For the text-containing cell, return its midpoint in [x, y] coordinate format. 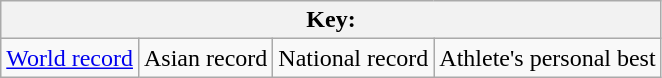
World record [70, 58]
Asian record [205, 58]
Key: [331, 20]
Athlete's personal best [548, 58]
National record [354, 58]
